Output the [X, Y] coordinate of the center of the cell containing the given text.  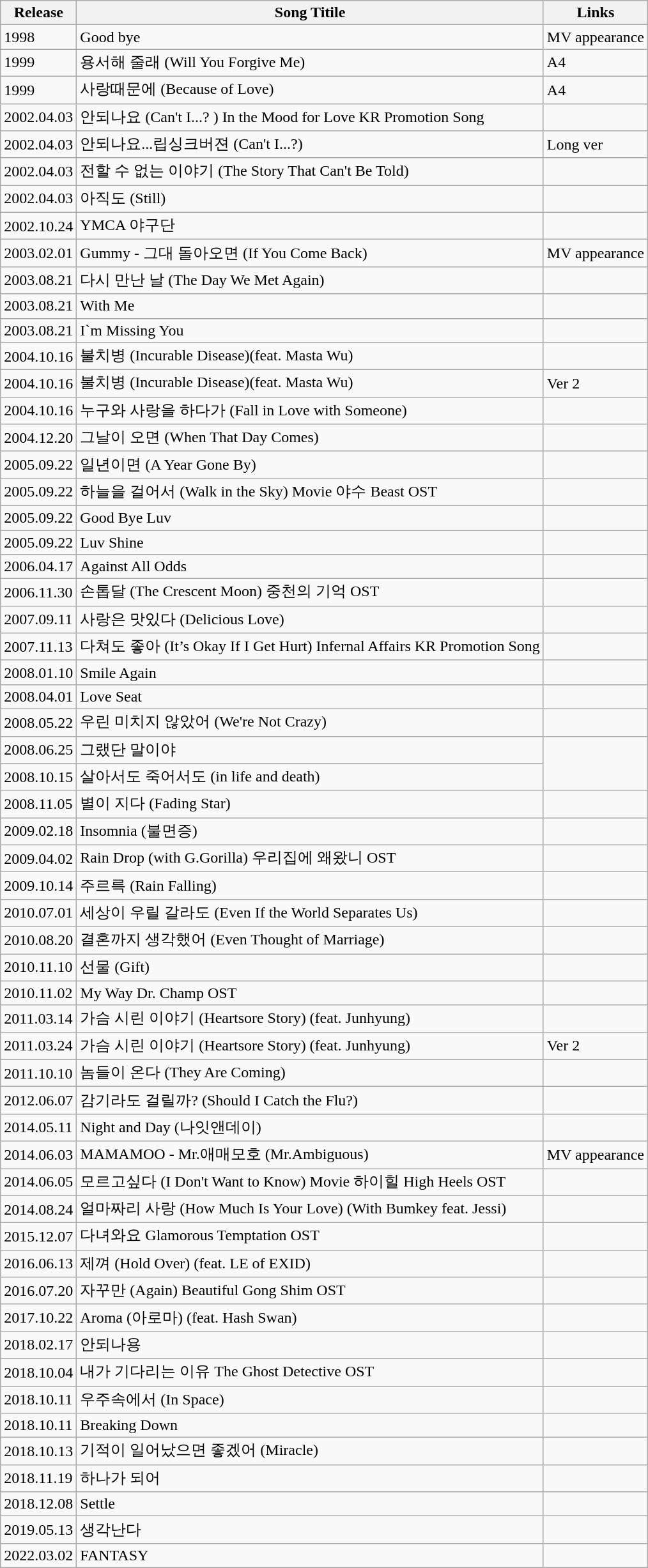
Rain Drop (with G.Gorilla) 우리집에 왜왔니 OST [311, 859]
Aroma (아로마) (feat. Hash Swan) [311, 1318]
2009.02.18 [38, 832]
안되나요...립싱크버젼 (Can't I...?) [311, 144]
2002.10.24 [38, 226]
Breaking Down [311, 1426]
안되나요 (Can't I...? ) In the Mood for Love KR Promotion Song [311, 118]
1998 [38, 37]
2007.09.11 [38, 620]
Against All Odds [311, 567]
Insomnia (불면증) [311, 832]
2018.10.04 [38, 1372]
My Way Dr. Champ OST [311, 993]
2011.10.10 [38, 1073]
2008.10.15 [38, 777]
다녀와요 Glamorous Temptation OST [311, 1237]
생각난다 [311, 1530]
2008.06.25 [38, 750]
2014.08.24 [38, 1209]
다시 만난 날 (The Day We Met Again) [311, 280]
내가 기다리는 이유 The Ghost Detective OST [311, 1372]
2014.06.03 [38, 1155]
2014.05.11 [38, 1127]
Song Titile [311, 13]
MAMAMOO - Mr.애매모호 (Mr.Ambiguous) [311, 1155]
제껴 (Hold Over) (feat. LE of EXID) [311, 1264]
얼마짜리 사랑 (How Much Is Your Love) (With Bumkey feat. Jessi) [311, 1209]
일년이면 (A Year Gone By) [311, 465]
결혼까지 생각했어 (Even Thought of Marriage) [311, 941]
I`m Missing You [311, 330]
하늘을 걸어서 (Walk in the Sky) Movie 야수 Beast OST [311, 492]
Release [38, 13]
2018.02.17 [38, 1346]
FANTASY [311, 1555]
2014.06.05 [38, 1182]
2006.11.30 [38, 593]
2004.12.20 [38, 438]
감기라도 걸릴까? (Should I Catch the Flu?) [311, 1100]
그날이 오면 (When That Day Comes) [311, 438]
Smile Again [311, 672]
자꾸만 (Again) Beautiful Gong Shim OST [311, 1291]
손톱달 (The Crescent Moon) 중천의 기억 OST [311, 593]
2011.03.14 [38, 1018]
Love Seat [311, 696]
Good bye [311, 37]
2006.04.17 [38, 567]
Long ver [596, 144]
하나가 되어 [311, 1479]
사랑때문에 (Because of Love) [311, 89]
2009.04.02 [38, 859]
2016.07.20 [38, 1291]
2012.06.07 [38, 1100]
2010.11.02 [38, 993]
Settle [311, 1504]
누구와 사랑을 하다가 (Fall in Love with Someone) [311, 410]
Luv Shine [311, 542]
주르륵 (Rain Falling) [311, 886]
Night and Day (나잇앤데이) [311, 1127]
안되나용 [311, 1346]
살아서도 죽어서도 (in life and death) [311, 777]
2008.11.05 [38, 804]
우린 미치지 않았어 (We're Not Crazy) [311, 722]
Links [596, 13]
그랬단 말이야 [311, 750]
2011.03.24 [38, 1047]
2016.06.13 [38, 1264]
2019.05.13 [38, 1530]
용서해 줄래 (Will You Forgive Me) [311, 63]
2009.10.14 [38, 886]
2010.11.10 [38, 967]
2008.01.10 [38, 672]
2018.10.13 [38, 1452]
2008.05.22 [38, 722]
2010.08.20 [38, 941]
세상이 우릴 갈라도 (Even If the World Separates Us) [311, 912]
Gummy - 그대 돌아오면 (If You Come Back) [311, 253]
2015.12.07 [38, 1237]
2018.11.19 [38, 1479]
Good Bye Luv [311, 518]
2007.11.13 [38, 647]
전할 수 없는 이야기 (The Story That Can't Be Told) [311, 171]
2022.03.02 [38, 1555]
기적이 일어났으면 좋겠어 (Miracle) [311, 1452]
다쳐도 좋아 (It’s Okay If I Get Hurt) Infernal Affairs KR Promotion Song [311, 647]
2010.07.01 [38, 912]
2017.10.22 [38, 1318]
모르고싶다 (I Don't Want to Know) Movie 하이힐 High Heels OST [311, 1182]
With Me [311, 306]
별이 지다 (Fading Star) [311, 804]
아직도 (Still) [311, 199]
2008.04.01 [38, 696]
선물 (Gift) [311, 967]
2003.02.01 [38, 253]
우주속에서 (In Space) [311, 1399]
YMCA 야구단 [311, 226]
사랑은 맛있다 (Delicious Love) [311, 620]
2018.12.08 [38, 1504]
놈들이 온다 (They Are Coming) [311, 1073]
